Return the [x, y] coordinate for the center point of the cell that contains the specified text.  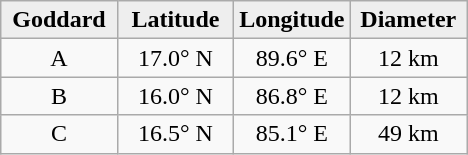
16.0° N [175, 96]
49 km [408, 134]
85.1° E [292, 134]
B [59, 96]
Diameter [408, 20]
A [59, 58]
Latitude [175, 20]
86.8° E [292, 96]
Goddard [59, 20]
Longitude [292, 20]
89.6° E [292, 58]
16.5° N [175, 134]
C [59, 134]
17.0° N [175, 58]
